Output the [x, y] coordinate of the center of the cell containing the given text.  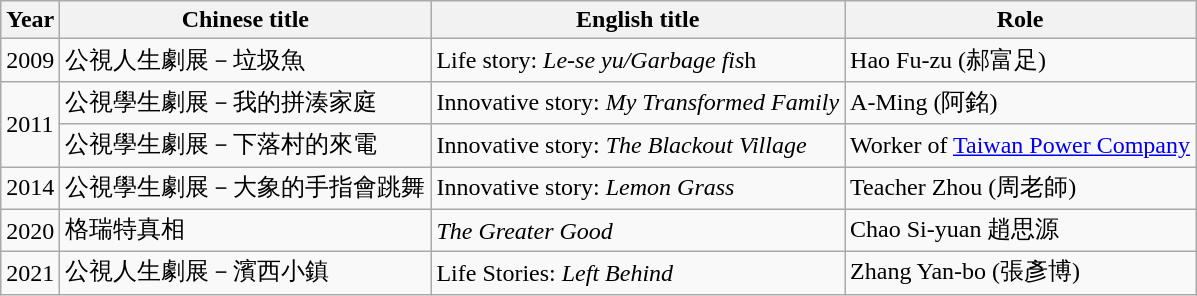
2021 [30, 274]
Innovative story: My Transformed Family [638, 102]
Worker of Taiwan Power Company [1020, 146]
公視人生劇展－垃圾魚 [246, 60]
Innovative story: The Blackout Village [638, 146]
格瑞特真相 [246, 230]
2020 [30, 230]
Year [30, 20]
Chao Si-yuan 趙思源 [1020, 230]
The Greater Good [638, 230]
Zhang Yan-bo (張彥博) [1020, 274]
2009 [30, 60]
English title [638, 20]
Role [1020, 20]
Hao Fu-zu (郝富足) [1020, 60]
Chinese title [246, 20]
A-Ming (阿銘) [1020, 102]
公視人生劇展－濱西小鎮 [246, 274]
Teacher Zhou (周老師) [1020, 188]
公視學生劇展－下落村的來電 [246, 146]
2014 [30, 188]
2011 [30, 124]
Innovative story: Lemon Grass [638, 188]
公視學生劇展－我的拼湊家庭 [246, 102]
公視學生劇展－大象的手指會跳舞 [246, 188]
Life Stories: Left Behind [638, 274]
Life story: Le-se yu/Garbage fish [638, 60]
